Detect which cell encompasses the target text, then output its (x, y) center coordinate. 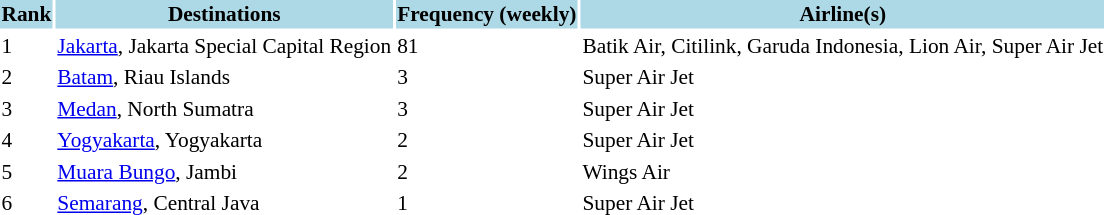
Jakarta, Jakarta Special Capital Region (224, 46)
Rank (26, 14)
Muara Bungo, Jambi (224, 172)
5 (26, 172)
Destinations (224, 14)
1 (26, 46)
Batam, Riau Islands (224, 77)
81 (487, 46)
Frequency (weekly) (487, 14)
Medan, North Sumatra (224, 108)
4 (26, 140)
Yogyakarta, Yogyakarta (224, 140)
